Locate the cell with the specified text and output its (X, Y) center coordinate. 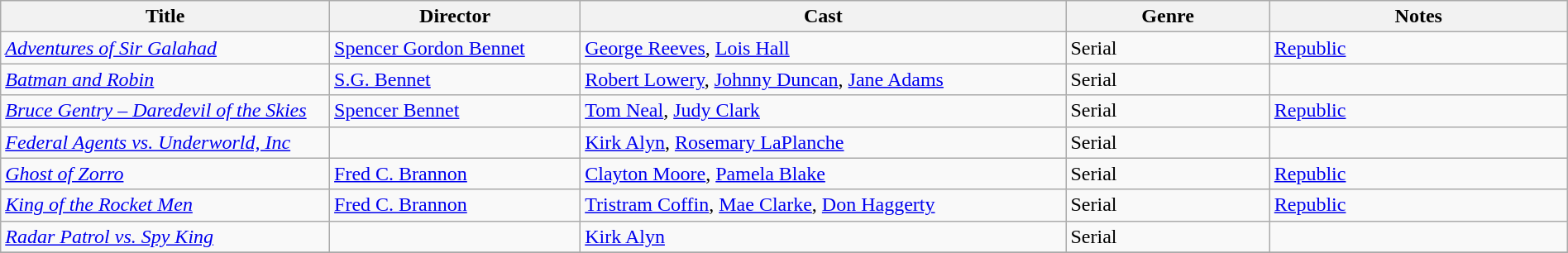
Adventures of Sir Galahad (165, 48)
Batman and Robin (165, 79)
Kirk Alyn (824, 236)
Spencer Bennet (455, 111)
Radar Patrol vs. Spy King (165, 236)
Director (455, 17)
Cast (824, 17)
King of the Rocket Men (165, 205)
Ghost of Zorro (165, 174)
Title (165, 17)
Genre (1168, 17)
Bruce Gentry – Daredevil of the Skies (165, 111)
Tom Neal, Judy Clark (824, 111)
Tristram Coffin, Mae Clarke, Don Haggerty (824, 205)
Clayton Moore, Pamela Blake (824, 174)
S.G. Bennet (455, 79)
Robert Lowery, Johnny Duncan, Jane Adams (824, 79)
Kirk Alyn, Rosemary LaPlanche (824, 142)
Notes (1418, 17)
Federal Agents vs. Underworld, Inc (165, 142)
Spencer Gordon Bennet (455, 48)
George Reeves, Lois Hall (824, 48)
